Return the [X, Y] coordinate for the center point of the cell that contains the specified text.  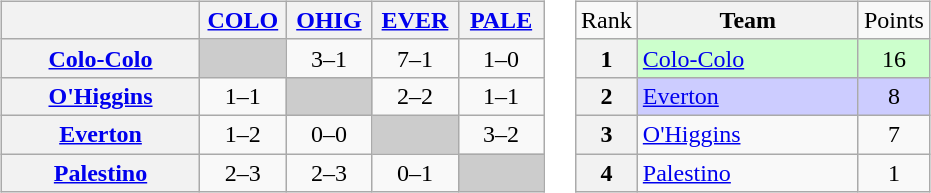
COLO [243, 20]
Rank [607, 20]
3–1 [329, 58]
PALE [501, 20]
Team [748, 20]
3–2 [501, 134]
8 [894, 96]
EVER [415, 20]
3 [607, 134]
4 [607, 173]
Points [894, 20]
1–2 [243, 134]
7–1 [415, 58]
0–1 [415, 173]
2–2 [415, 96]
OHIG [329, 20]
1–0 [501, 58]
0–0 [329, 134]
2 [607, 96]
7 [894, 134]
16 [894, 58]
